Output the (x, y) coordinate of the center of the cell containing the given text.  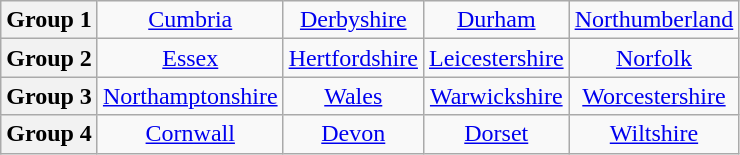
Hertfordshire (353, 58)
Northumberland (654, 20)
Leicestershire (496, 58)
Group 4 (50, 134)
Cornwall (190, 134)
Derbyshire (353, 20)
Dorset (496, 134)
Devon (353, 134)
Wiltshire (654, 134)
Essex (190, 58)
Warwickshire (496, 96)
Durham (496, 20)
Northamptonshire (190, 96)
Norfolk (654, 58)
Group 1 (50, 20)
Wales (353, 96)
Worcestershire (654, 96)
Group 3 (50, 96)
Cumbria (190, 20)
Group 2 (50, 58)
